Find where the given text appears and provide that cell's center as (X, Y) coordinate. 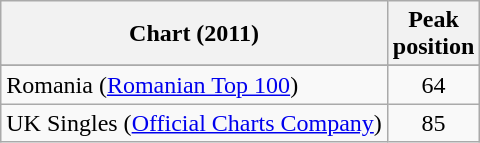
UK Singles (Official Charts Company) (194, 123)
Chart (2011) (194, 34)
85 (433, 123)
Romania (Romanian Top 100) (194, 85)
64 (433, 85)
Peakposition (433, 34)
